Provide the (X, Y) coordinate of the cell's center where the given text is located.  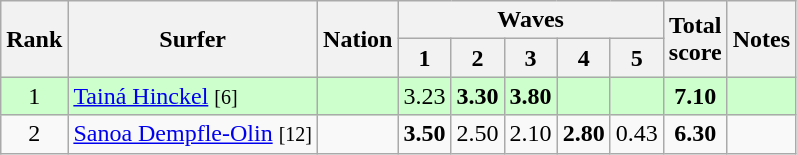
3.30 (478, 96)
Sanoa Dempfle-Olin [12] (193, 134)
3.80 (530, 96)
Waves (530, 20)
Nation (358, 39)
0.43 (636, 134)
Totalscore (695, 39)
7.10 (695, 96)
Tainá Hinckel [6] (193, 96)
2.10 (530, 134)
3.23 (424, 96)
Surfer (193, 39)
2.50 (478, 134)
6.30 (695, 134)
3 (530, 58)
2.80 (584, 134)
3.50 (424, 134)
Notes (761, 39)
5 (636, 58)
4 (584, 58)
Rank (34, 39)
